Return (X, Y) of the center of cell containing provided text 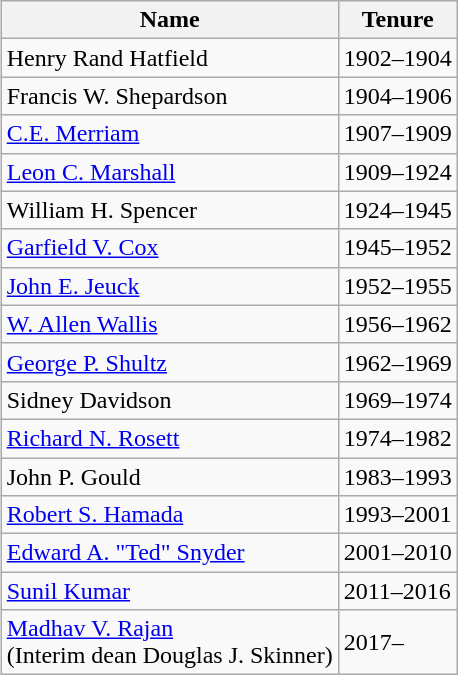
W. Allen Wallis (170, 324)
Sidney Davidson (170, 400)
Name (170, 20)
Sunil Kumar (170, 591)
Garfield V. Cox (170, 248)
1909–1924 (398, 172)
1945–1952 (398, 248)
George P. Shultz (170, 362)
John E. Jeuck (170, 286)
Richard N. Rosett (170, 438)
1907–1909 (398, 134)
1962–1969 (398, 362)
1969–1974 (398, 400)
1956–1962 (398, 324)
Tenure (398, 20)
Robert S. Hamada (170, 515)
2001–2010 (398, 553)
William H. Spencer (170, 210)
Henry Rand Hatfield (170, 58)
1952–1955 (398, 286)
John P. Gould (170, 477)
2011–2016 (398, 591)
1904–1906 (398, 96)
1924–1945 (398, 210)
Leon C. Marshall (170, 172)
Edward A. "Ted" Snyder (170, 553)
2017– (398, 642)
1983–1993 (398, 477)
C.E. Merriam (170, 134)
Madhav V. Rajan(Interim dean Douglas J. Skinner) (170, 642)
1902–1904 (398, 58)
1974–1982 (398, 438)
Francis W. Shepardson (170, 96)
1993–2001 (398, 515)
